Extract the [X, Y] coordinate from the center of the cell holding the provided text.  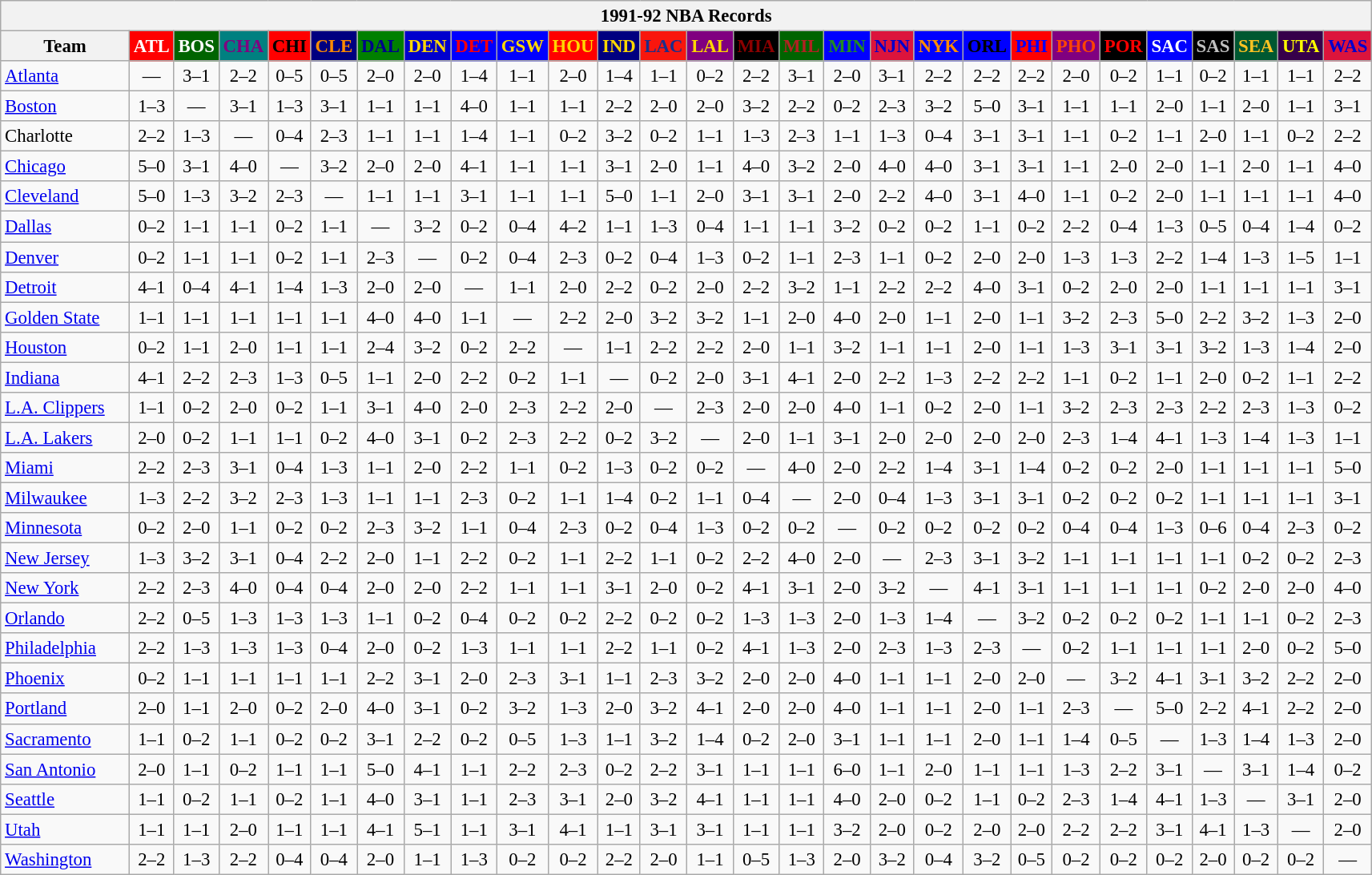
Houston [66, 347]
Phoenix [66, 679]
L.A. Clippers [66, 408]
Charlotte [66, 136]
Minnesota [66, 528]
Utah [66, 829]
Denver [66, 257]
6–0 [847, 769]
PHO [1076, 46]
SAS [1213, 46]
DAL [381, 46]
PHI [1032, 46]
Indiana [66, 377]
1991-92 NBA Records [686, 16]
MIL [802, 46]
Atlanta [66, 76]
NYK [939, 46]
BOS [196, 46]
MIA [756, 46]
SAC [1169, 46]
Milwaukee [66, 498]
ORL [987, 46]
Portland [66, 709]
CHA [243, 46]
Cleveland [66, 196]
L.A. Lakers [66, 437]
New York [66, 588]
NJN [892, 46]
CLE [333, 46]
ATL [151, 46]
San Antonio [66, 769]
4–2 [573, 227]
DEN [428, 46]
Orlando [66, 619]
Boston [66, 107]
2–4 [381, 347]
Dallas [66, 227]
HOU [573, 46]
Team [66, 46]
Seattle [66, 799]
SEA [1256, 46]
Chicago [66, 167]
0–6 [1213, 528]
CHI [289, 46]
GSW [522, 46]
Philadelphia [66, 648]
New Jersey [66, 558]
1–5 [1301, 257]
LAL [710, 46]
LAC [663, 46]
Detroit [66, 287]
DET [474, 46]
Miami [66, 468]
Sacramento [66, 739]
Washington [66, 860]
WAS [1348, 46]
5–1 [428, 829]
MIN [847, 46]
UTA [1301, 46]
POR [1123, 46]
IND [619, 46]
Golden State [66, 317]
